Output the [X, Y] coordinate of the center of the cell containing the given text.  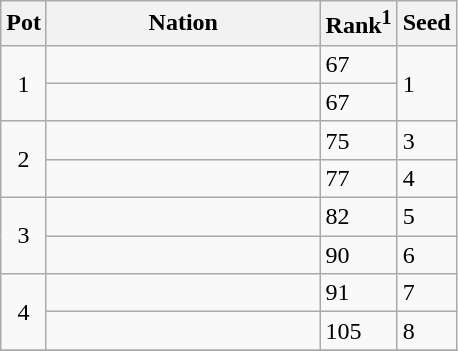
75 [358, 140]
2 [24, 159]
Pot [24, 24]
5 [426, 217]
90 [358, 255]
Seed [426, 24]
Rank1 [358, 24]
77 [358, 178]
6 [426, 255]
Nation [183, 24]
7 [426, 293]
82 [358, 217]
105 [358, 331]
8 [426, 331]
91 [358, 293]
